Scan for the cell matching the given text and deliver its [X, Y] coordinate at center. 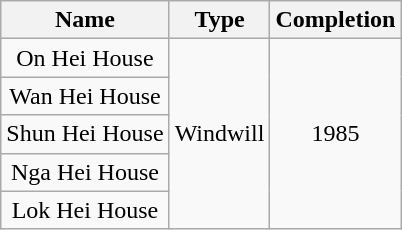
Completion [336, 20]
1985 [336, 134]
On Hei House [85, 58]
Windwill [220, 134]
Nga Hei House [85, 172]
Name [85, 20]
Wan Hei House [85, 96]
Shun Hei House [85, 134]
Type [220, 20]
Lok Hei House [85, 210]
